Pinpoint the cell where the given text exists, returning its (X, Y) midpoint coordinate. 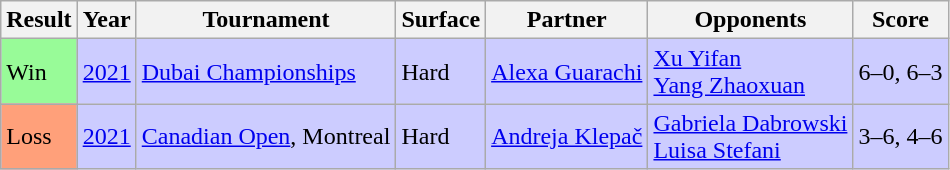
Gabriela Dabrowski Luisa Stefani (750, 136)
Dubai Championships (266, 72)
Opponents (750, 20)
Surface (441, 20)
Andreja Klepač (567, 136)
Year (106, 20)
Alexa Guarachi (567, 72)
Win (39, 72)
Result (39, 20)
3–6, 4–6 (900, 136)
Partner (567, 20)
Loss (39, 136)
6–0, 6–3 (900, 72)
Tournament (266, 20)
Score (900, 20)
Xu Yifan Yang Zhaoxuan (750, 72)
Canadian Open, Montreal (266, 136)
